Identify which cell holds the provided text, then report its [x, y] central coordinate. 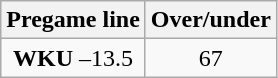
Pregame line [74, 20]
Over/under [210, 20]
67 [210, 58]
WKU –13.5 [74, 58]
